Identify which cell holds the provided text, then report its (x, y) central coordinate. 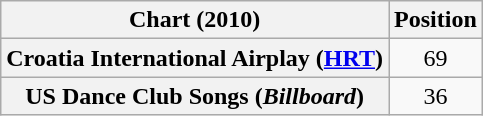
69 (436, 58)
Croatia International Airplay (HRT) (195, 58)
Position (436, 20)
Chart (2010) (195, 20)
36 (436, 96)
US Dance Club Songs (Billboard) (195, 96)
